Detect which cell encompasses the target text, then output its [X, Y] center coordinate. 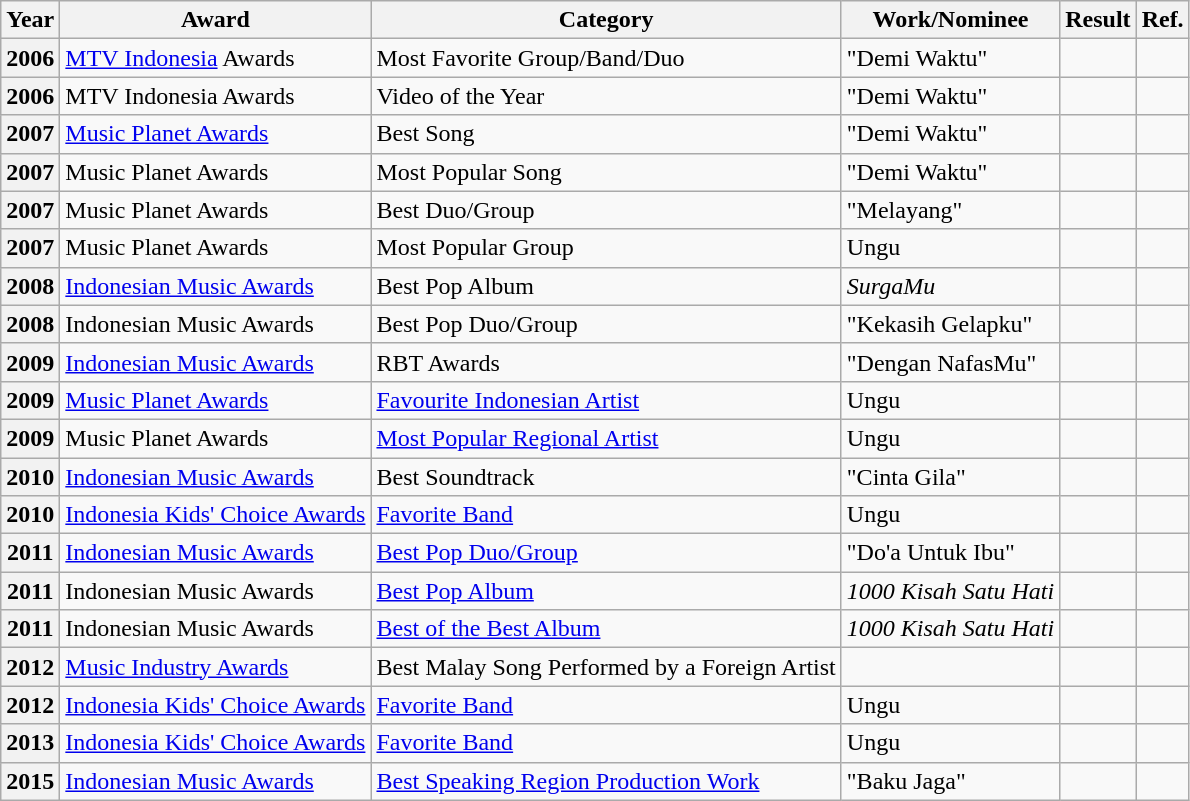
Best Duo/Group [606, 210]
2013 [30, 743]
Best Song [606, 134]
Year [30, 20]
Favourite Indonesian Artist [606, 400]
Work/Nominee [950, 20]
Award [216, 20]
"Melayang" [950, 210]
Category [606, 20]
Best of the Best Album [606, 629]
2015 [30, 781]
SurgaMu [950, 286]
Most Popular Regional Artist [606, 438]
"Dengan NafasMu" [950, 362]
Ref. [1162, 20]
Most Favorite Group/Band/Duo [606, 58]
Video of the Year [606, 96]
Most Popular Song [606, 172]
Result [1098, 20]
"Do'a Untuk Ibu" [950, 553]
Most Popular Group [606, 248]
Best Malay Song Performed by a Foreign Artist [606, 667]
Music Industry Awards [216, 667]
Best Speaking Region Production Work [606, 781]
"Kekasih Gelapku" [950, 324]
Best Soundtrack [606, 477]
RBT Awards [606, 362]
"Baku Jaga" [950, 781]
"Cinta Gila" [950, 477]
